For the text-containing cell, return its midpoint in [x, y] coordinate format. 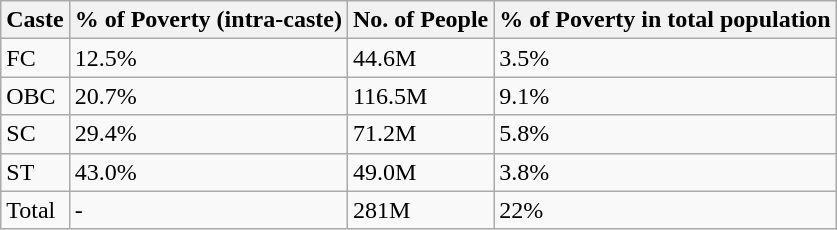
% of Poverty in total population [665, 20]
ST [35, 172]
FC [35, 58]
43.0% [208, 172]
20.7% [208, 96]
44.6M [420, 58]
9.1% [665, 96]
29.4% [208, 134]
Caste [35, 20]
3.8% [665, 172]
No. of People [420, 20]
12.5% [208, 58]
5.8% [665, 134]
49.0M [420, 172]
- [208, 210]
% of Poverty (intra-caste) [208, 20]
116.5M [420, 96]
71.2M [420, 134]
22% [665, 210]
281M [420, 210]
3.5% [665, 58]
OBC [35, 96]
Total [35, 210]
SC [35, 134]
